Capture the cell that displays the provided text and extract its (x, y) central coordinate. 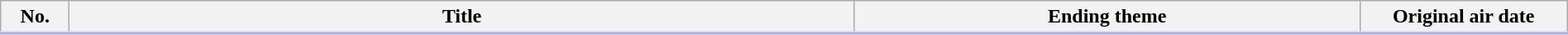
Original air date (1464, 17)
Title (461, 17)
Ending theme (1107, 17)
No. (35, 17)
